Locate the cell with the specified text and output its (x, y) center coordinate. 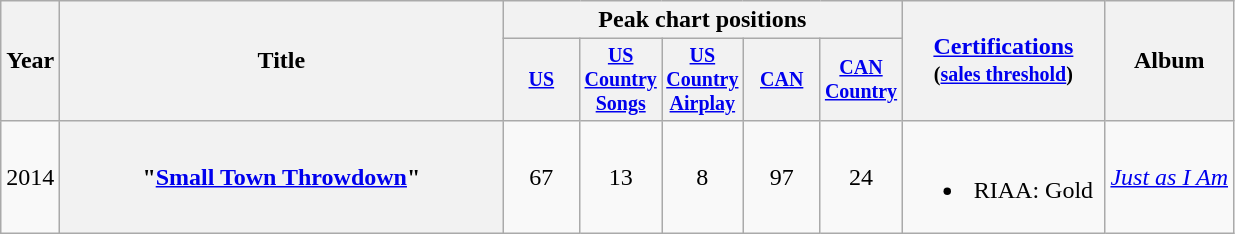
US Country Songs (621, 80)
CAN Country (861, 80)
Year (30, 61)
Just as I Am (1170, 176)
US (542, 80)
RIAA: Gold (1004, 176)
67 (542, 176)
97 (782, 176)
Peak chart positions (702, 20)
US Country Airplay (703, 80)
2014 (30, 176)
Title (282, 61)
8 (703, 176)
CAN (782, 80)
"Small Town Throwdown" (282, 176)
Certifications(sales threshold) (1004, 61)
24 (861, 176)
13 (621, 176)
Album (1170, 61)
